Locate the cell with the specified text and output its (x, y) center coordinate. 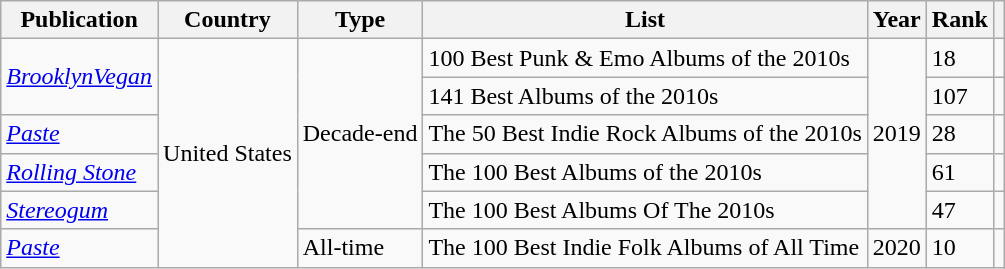
Year (896, 20)
Stereogum (80, 210)
2020 (896, 248)
Publication (80, 20)
The 100 Best Albums of the 2010s (645, 172)
107 (960, 96)
28 (960, 134)
BrooklynVegan (80, 77)
Type (360, 20)
Rolling Stone (80, 172)
The 100 Best Indie Folk Albums of All Time (645, 248)
The 50 Best Indie Rock Albums of the 2010s (645, 134)
Rank (960, 20)
2019 (896, 134)
United States (228, 153)
The 100 Best Albums Of The 2010s (645, 210)
100 Best Punk & Emo Albums of the 2010s (645, 58)
141 Best Albums of the 2010s (645, 96)
List (645, 20)
All-time (360, 248)
Decade-end (360, 134)
18 (960, 58)
61 (960, 172)
10 (960, 248)
Country (228, 20)
47 (960, 210)
